Capture the cell that displays the provided text and extract its [X, Y] central coordinate. 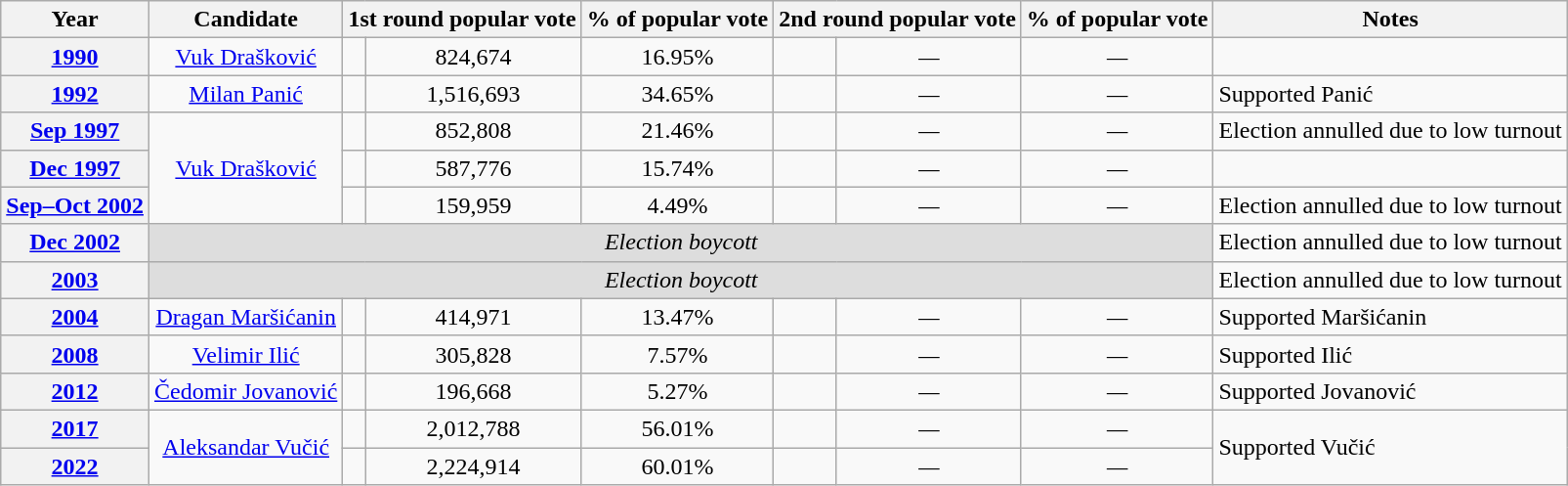
196,668 [473, 391]
15.74% [678, 168]
305,828 [473, 354]
Velimir Ilić [245, 354]
16.95% [678, 57]
34.65% [678, 94]
Dec 2002 [75, 243]
Candidate [245, 20]
1992 [75, 94]
1990 [75, 57]
Dec 1997 [75, 168]
Year [75, 20]
Sep–Oct 2002 [75, 205]
60.01% [678, 466]
2012 [75, 391]
2,224,914 [473, 466]
Supported Panić [1390, 94]
Supported Ilić [1390, 354]
852,808 [473, 131]
Čedomir Jovanović [245, 391]
Supported Jovanović [1390, 391]
2004 [75, 317]
5.27% [678, 391]
Dragan Maršićanin [245, 317]
1,516,693 [473, 94]
2008 [75, 354]
Supported Vučić [1390, 447]
Aleksandar Vučić [245, 447]
Milan Panić [245, 94]
Notes [1390, 20]
2003 [75, 280]
7.57% [678, 354]
56.01% [678, 428]
13.47% [678, 317]
2,012,788 [473, 428]
Sep 1997 [75, 131]
21.46% [678, 131]
587,776 [473, 168]
159,959 [473, 205]
2022 [75, 466]
Supported Maršićanin [1390, 317]
414,971 [473, 317]
2nd round popular vote [898, 20]
2017 [75, 428]
1st round popular vote [462, 20]
4.49% [678, 205]
824,674 [473, 57]
